For the text-containing cell, return its midpoint in [x, y] coordinate format. 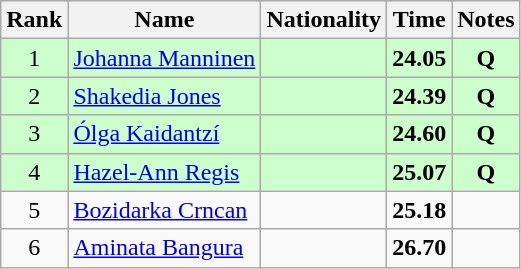
6 [34, 248]
Nationality [324, 20]
24.60 [420, 134]
4 [34, 172]
1 [34, 58]
Hazel-Ann Regis [164, 172]
Notes [486, 20]
Time [420, 20]
2 [34, 96]
25.07 [420, 172]
Bozidarka Crncan [164, 210]
24.05 [420, 58]
Shakedia Jones [164, 96]
25.18 [420, 210]
Name [164, 20]
26.70 [420, 248]
Aminata Bangura [164, 248]
Ólga Kaidantzí [164, 134]
5 [34, 210]
Rank [34, 20]
Johanna Manninen [164, 58]
24.39 [420, 96]
3 [34, 134]
